Detect which cell encompasses the target text, then output its (X, Y) center coordinate. 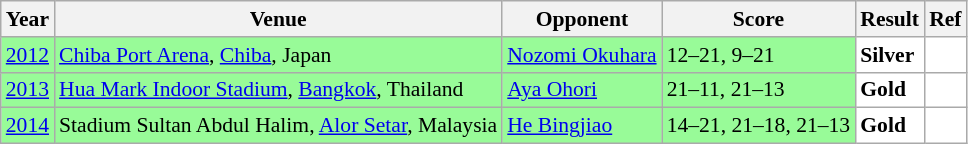
Silver (890, 55)
Nozomi Okuhara (582, 55)
2013 (28, 90)
Year (28, 19)
Ref (945, 19)
12–21, 9–21 (759, 55)
Score (759, 19)
21–11, 21–13 (759, 90)
2014 (28, 126)
14–21, 21–18, 21–13 (759, 126)
2012 (28, 55)
Venue (278, 19)
Aya Ohori (582, 90)
Result (890, 19)
Hua Mark Indoor Stadium, Bangkok, Thailand (278, 90)
Opponent (582, 19)
Chiba Port Arena, Chiba, Japan (278, 55)
Stadium Sultan Abdul Halim, Alor Setar, Malaysia (278, 126)
He Bingjiao (582, 126)
